Return the (x, y) coordinate for the center point of the cell that contains the specified text.  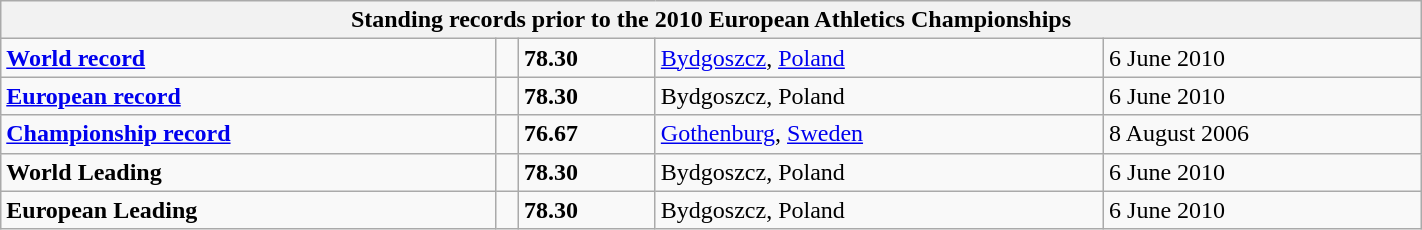
World Leading (248, 172)
World record (248, 58)
Gothenburg, Sweden (879, 134)
76.67 (588, 134)
Standing records prior to the 2010 European Athletics Championships (711, 20)
European Leading (248, 210)
8 August 2006 (1263, 134)
Championship record (248, 134)
European record (248, 96)
